Find where the given text appears and provide that cell's center as [x, y] coordinate. 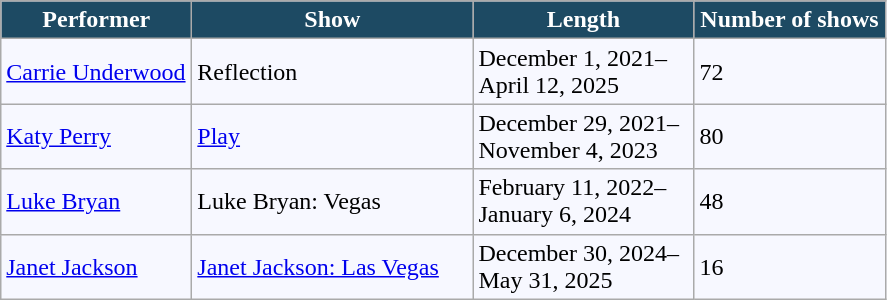
Number of shows [790, 20]
Janet Jackson [96, 266]
December 29, 2021–November 4, 2023 [584, 136]
Carrie Underwood [96, 72]
Janet Jackson: Las Vegas [332, 266]
February 11, 2022–January 6, 2024 [584, 202]
December 30, 2024–May 31, 2025 [584, 266]
Katy Perry [96, 136]
Luke Bryan: Vegas [332, 202]
December 1, 2021–April 12, 2025 [584, 72]
48 [790, 202]
Luke Bryan [96, 202]
16 [790, 266]
Reflection [332, 72]
Length [584, 20]
Performer [96, 20]
Play [332, 136]
72 [790, 72]
80 [790, 136]
Show [332, 20]
